Find where the given text appears and provide that cell's center as [x, y] coordinate. 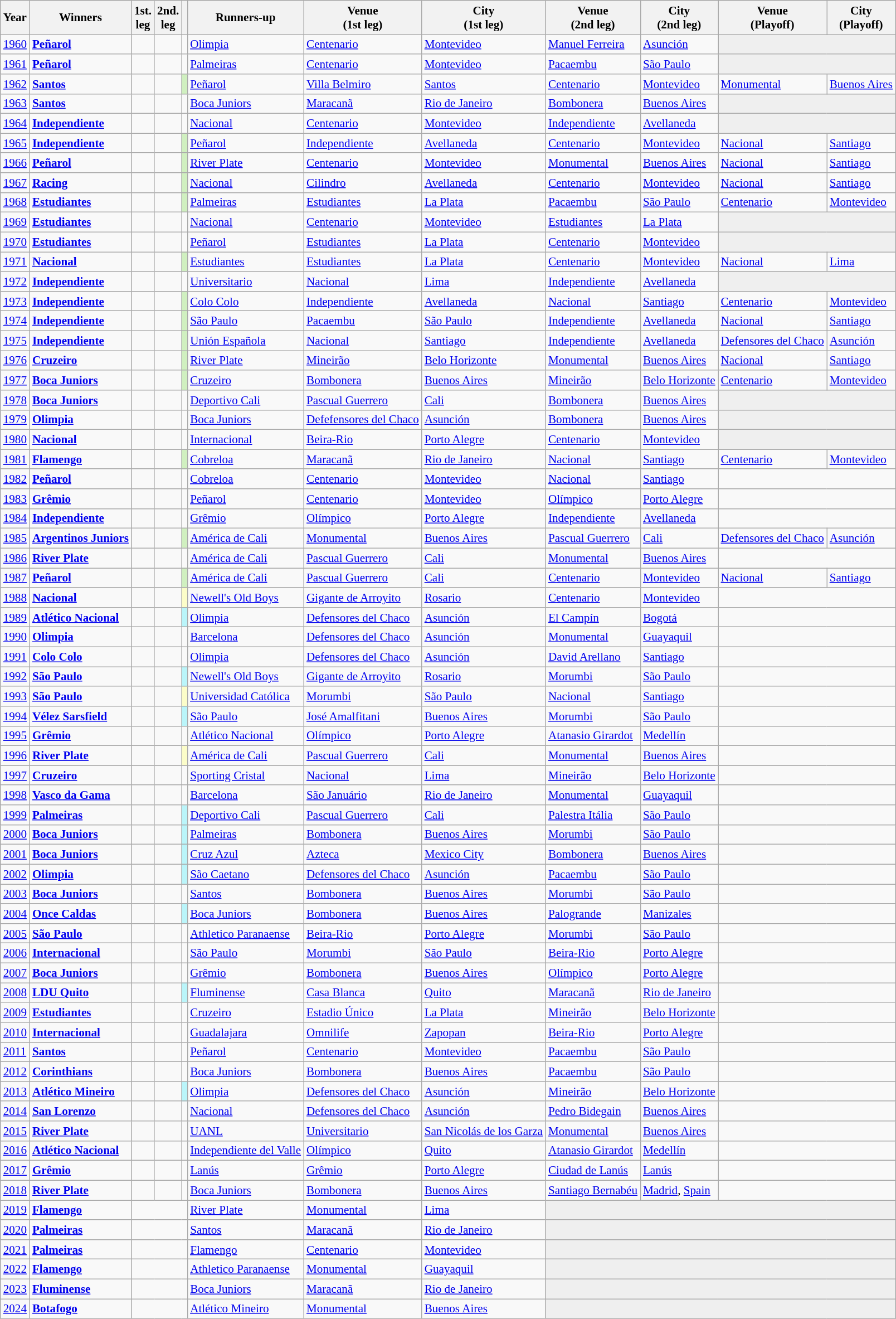
2013 [15, 1092]
Santiago Bernabéu [593, 1190]
1992 [15, 677]
1982 [15, 478]
1983 [15, 498]
1984 [15, 518]
Once Caldas [80, 913]
1990 [15, 637]
David Arellano [593, 657]
2022 [15, 1269]
1986 [15, 557]
2019 [15, 1210]
Mexico City [484, 854]
1967 [15, 183]
2010 [15, 1032]
1988 [15, 598]
1966 [15, 163]
Racing [80, 183]
2007 [15, 972]
1998 [15, 795]
1978 [15, 400]
1973 [15, 301]
1968 [15, 202]
2nd.leg [168, 18]
1979 [15, 419]
Cilindro [363, 183]
2012 [15, 1071]
1972 [15, 281]
1975 [15, 340]
1994 [15, 716]
Guadalajara [245, 1032]
Ciudad de Lanús [593, 1171]
San Lorenzo [80, 1111]
2009 [15, 1012]
Azteca [363, 854]
São Januário [363, 795]
1993 [15, 696]
1976 [15, 360]
Defefensores del Chaco [363, 419]
Vasco da Gama [80, 795]
1st.leg [143, 18]
Universidad Católica [245, 696]
Palestra Itália [593, 815]
1985 [15, 539]
1989 [15, 617]
San Nicolás de los Garza [484, 1131]
Unión Española [245, 340]
Botafogo [80, 1309]
Corinthians [80, 1071]
2015 [15, 1131]
1977 [15, 380]
1981 [15, 459]
Sporting Cristal [245, 775]
2004 [15, 913]
1970 [15, 242]
José Amalfitani [363, 716]
Casa Blanca [363, 992]
1980 [15, 439]
City (2nd leg) [679, 18]
Argentinos Juniors [80, 539]
Bogotá [679, 617]
Venue (Playoff) [772, 18]
1991 [15, 657]
2001 [15, 854]
Venue (1st leg) [363, 18]
1960 [15, 45]
Independiente del Valle [245, 1151]
São Caetano [245, 874]
Runners-up [245, 18]
1965 [15, 143]
1971 [15, 262]
1997 [15, 775]
2023 [15, 1289]
Zapopan [484, 1032]
2000 [15, 834]
2005 [15, 933]
1964 [15, 124]
Pedro Bidegain [593, 1111]
2003 [15, 894]
City (Playoff) [861, 18]
2020 [15, 1230]
Manizales [679, 913]
Vélez Sarsfield [80, 716]
2011 [15, 1051]
Omnilife [363, 1032]
Winners [80, 18]
2014 [15, 1111]
Palogrande [593, 913]
2021 [15, 1249]
UANL [245, 1131]
1995 [15, 736]
1974 [15, 321]
2024 [15, 1309]
1963 [15, 104]
1961 [15, 64]
1969 [15, 222]
Madrid, Spain [679, 1190]
1962 [15, 84]
City (1st leg) [484, 18]
Cruz Azul [245, 854]
El Campín [593, 617]
1996 [15, 756]
2017 [15, 1171]
Estadio Único [363, 1012]
2018 [15, 1190]
Year [15, 18]
1987 [15, 578]
2006 [15, 953]
Villa Belmiro [363, 84]
2008 [15, 992]
Venue (2nd leg) [593, 18]
1999 [15, 815]
LDU Quito [80, 992]
Manuel Ferreira [593, 45]
2002 [15, 874]
2016 [15, 1151]
